Locate the cell with the specified text and output its [X, Y] center coordinate. 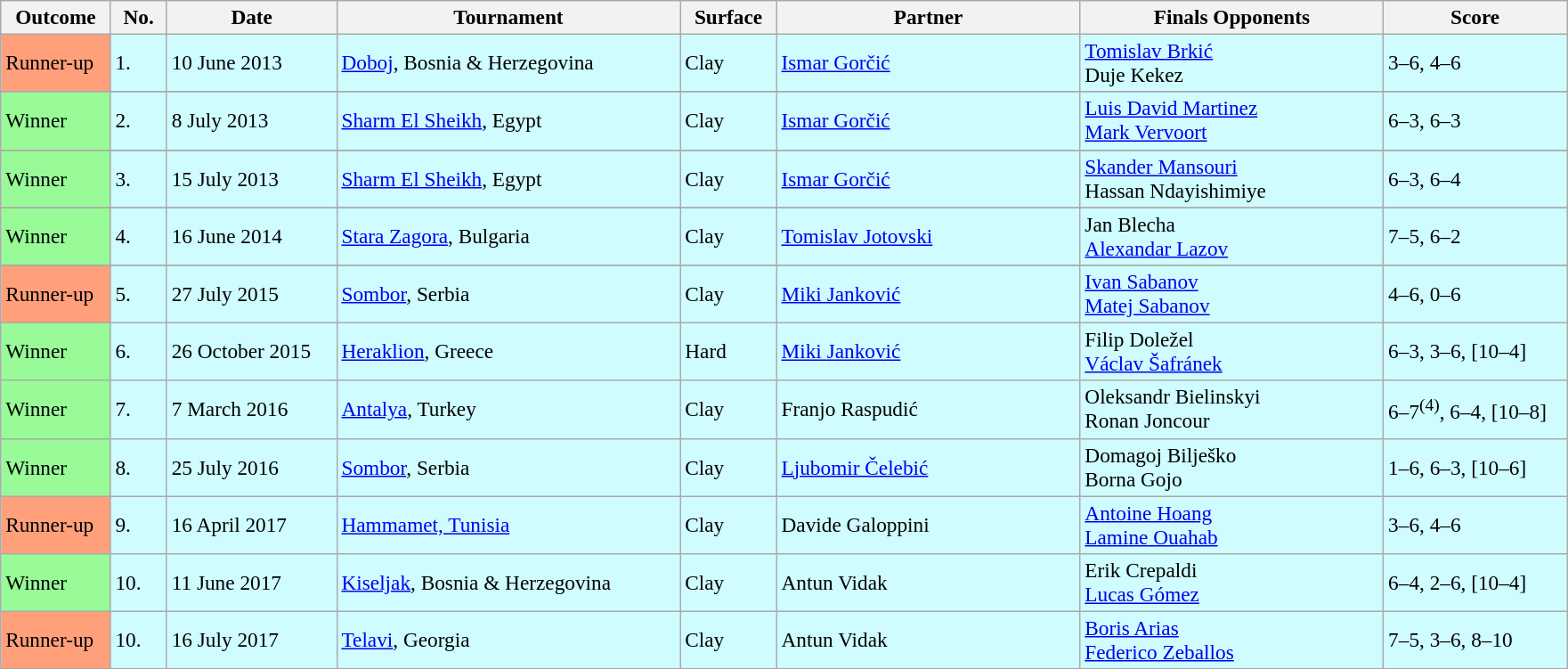
Date [251, 17]
Partner [928, 17]
Skander Mansouri Hassan Ndayishimiye [1232, 178]
16 June 2014 [251, 235]
8. [139, 467]
Kiseljak, Bosnia & Herzegovina [508, 583]
Filip Doležel Václav Šafránek [1232, 351]
Franjo Raspudić [928, 410]
4–6, 0–6 [1475, 294]
Score [1475, 17]
Ivan Sabanov Matej Sabanov [1232, 294]
6–3, 6–4 [1475, 178]
Antalya, Turkey [508, 410]
Tomislav Brkić Duje Kekez [1232, 62]
Erik Crepaldi Lucas Gómez [1232, 583]
8 July 2013 [251, 121]
Hammamet, Tunisia [508, 524]
Antoine Hoang Lamine Ouahab [1232, 524]
2. [139, 121]
27 July 2015 [251, 294]
3. [139, 178]
9. [139, 524]
6–3, 3–6, [10–4] [1475, 351]
No. [139, 17]
Jan Blecha Alexandar Lazov [1232, 235]
6–7(4), 6–4, [10–8] [1475, 410]
7. [139, 410]
25 July 2016 [251, 467]
1. [139, 62]
Tournament [508, 17]
6–4, 2–6, [10–4] [1475, 583]
10 June 2013 [251, 62]
Finals Opponents [1232, 17]
Tomislav Jotovski [928, 235]
Domagoj Bilješko Borna Gojo [1232, 467]
6. [139, 351]
6–3, 6–3 [1475, 121]
16 July 2017 [251, 640]
7 March 2016 [251, 410]
Oleksandr Bielinskyi Ronan Joncour [1232, 410]
Heraklion, Greece [508, 351]
26 October 2015 [251, 351]
Outcome [55, 17]
Doboj, Bosnia & Herzegovina [508, 62]
Hard [728, 351]
11 June 2017 [251, 583]
Ljubomir Čelebić [928, 467]
16 April 2017 [251, 524]
Davide Galoppini [928, 524]
5. [139, 294]
Surface [728, 17]
15 July 2013 [251, 178]
Stara Zagora, Bulgaria [508, 235]
4. [139, 235]
Boris Arias Federico Zeballos [1232, 640]
7–5, 6–2 [1475, 235]
Luis David Martinez Mark Vervoort [1232, 121]
Telavi, Georgia [508, 640]
1–6, 6–3, [10–6] [1475, 467]
7–5, 3–6, 8–10 [1475, 640]
